For the text-containing cell, return its midpoint in [x, y] coordinate format. 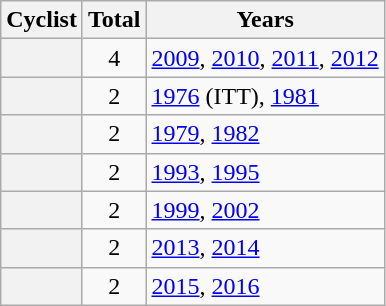
Years [265, 20]
2015, 2016 [265, 286]
Total [114, 20]
1993, 1995 [265, 172]
4 [114, 58]
2009, 2010, 2011, 2012 [265, 58]
Cyclist [42, 20]
2013, 2014 [265, 248]
1999, 2002 [265, 210]
1976 (ITT), 1981 [265, 96]
1979, 1982 [265, 134]
